Pinpoint the cell where the given text exists, returning its (X, Y) midpoint coordinate. 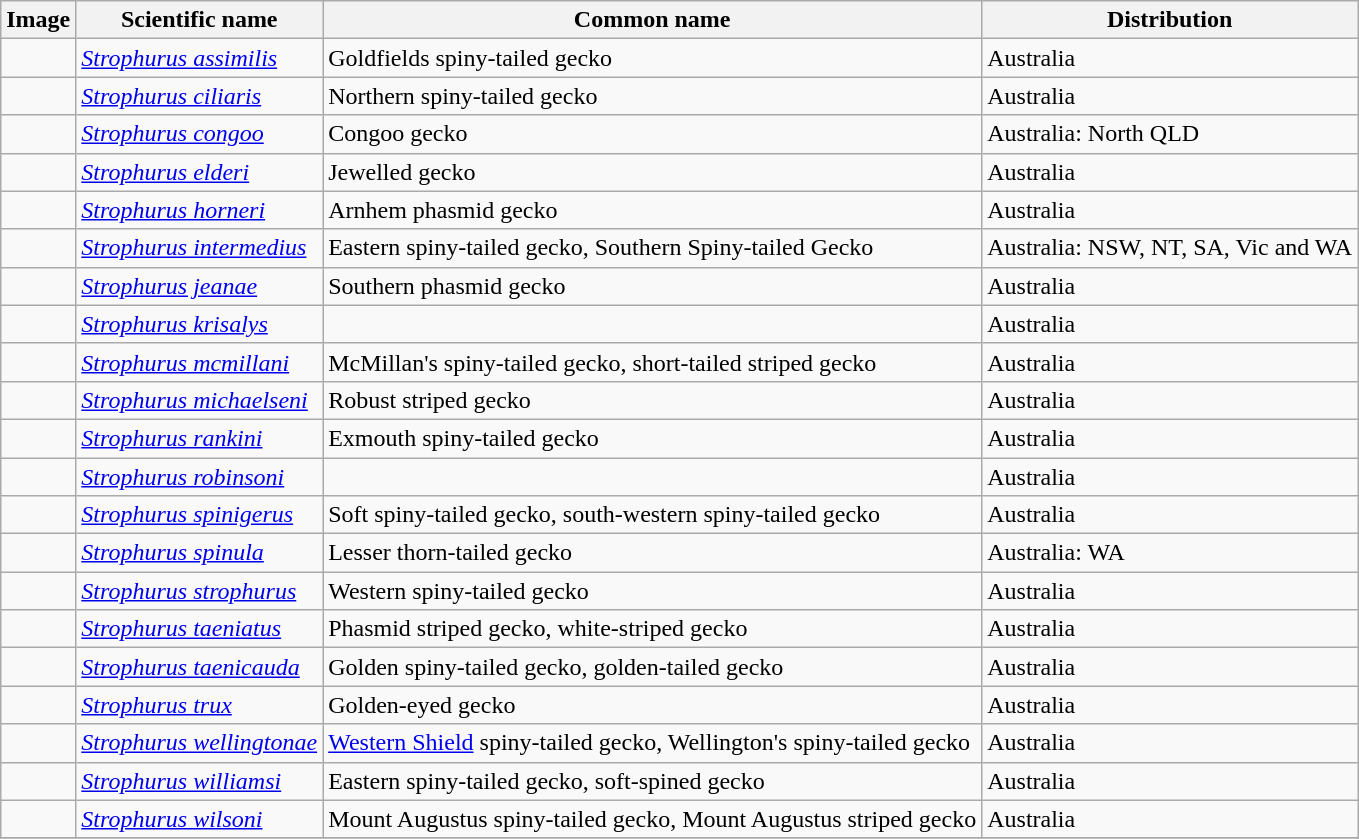
Mount Augustus spiny-tailed gecko, Mount Augustus striped gecko (652, 819)
Congoo gecko (652, 134)
Strophurus taenicauda (200, 667)
McMillan's spiny-tailed gecko, short-tailed striped gecko (652, 362)
Strophurus spinigerus (200, 515)
Strophurus robinsoni (200, 477)
Scientific name (200, 20)
Australia: WA (1170, 553)
Eastern spiny-tailed gecko, Southern Spiny-tailed Gecko (652, 248)
Western spiny-tailed gecko (652, 591)
Golden spiny-tailed gecko, golden-tailed gecko (652, 667)
Strophurus michaelseni (200, 400)
Robust striped gecko (652, 400)
Strophurus elderi (200, 172)
Image (38, 20)
Jewelled gecko (652, 172)
Soft spiny-tailed gecko, south-western spiny-tailed gecko (652, 515)
Australia: North QLD (1170, 134)
Strophurus trux (200, 705)
Strophurus strophurus (200, 591)
Strophurus horneri (200, 210)
Southern phasmid gecko (652, 286)
Strophurus spinula (200, 553)
Goldfields spiny-tailed gecko (652, 58)
Arnhem phasmid gecko (652, 210)
Distribution (1170, 20)
Phasmid striped gecko, white-striped gecko (652, 629)
Strophurus congoo (200, 134)
Strophurus krisalys (200, 324)
Strophurus rankini (200, 438)
Exmouth spiny-tailed gecko (652, 438)
Strophurus assimilis (200, 58)
Strophurus intermedius (200, 248)
Strophurus wellingtonae (200, 743)
Northern spiny-tailed gecko (652, 96)
Strophurus williamsi (200, 781)
Strophurus mcmillani (200, 362)
Strophurus ciliaris (200, 96)
Strophurus taeniatus (200, 629)
Golden-eyed gecko (652, 705)
Eastern spiny-tailed gecko, soft-spined gecko (652, 781)
Strophurus jeanae (200, 286)
Common name (652, 20)
Australia: NSW, NT, SA, Vic and WA (1170, 248)
Strophurus wilsoni (200, 819)
Western Shield spiny-tailed gecko, Wellington's spiny-tailed gecko (652, 743)
Lesser thorn-tailed gecko (652, 553)
